Extract the (x, y) coordinate from the center of the cell holding the provided text.  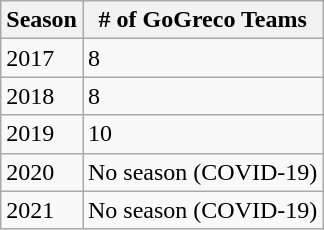
2021 (42, 210)
# of GoGreco Teams (202, 20)
2020 (42, 172)
Season (42, 20)
2019 (42, 134)
10 (202, 134)
2017 (42, 58)
2018 (42, 96)
